Extract the [x, y] coordinate from the center of the cell holding the provided text.  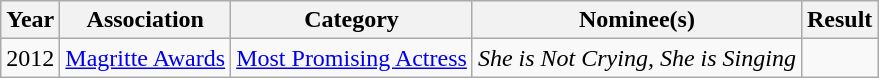
Category [352, 20]
Magritte Awards [146, 58]
Result [839, 20]
2012 [30, 58]
Association [146, 20]
Most Promising Actress [352, 58]
Year [30, 20]
Nominee(s) [636, 20]
She is Not Crying, She is Singing [636, 58]
